Find where the given text appears and provide that cell's center as (x, y) coordinate. 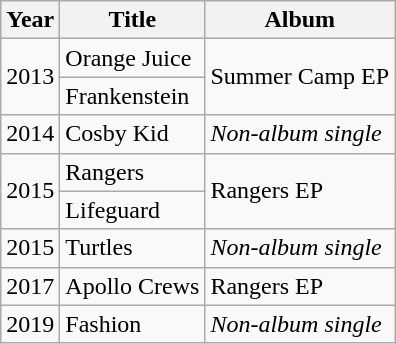
Title (132, 20)
2019 (30, 324)
Rangers (132, 172)
2014 (30, 134)
Lifeguard (132, 210)
Orange Juice (132, 58)
Year (30, 20)
Frankenstein (132, 96)
Album (300, 20)
Summer Camp EP (300, 77)
2017 (30, 286)
Fashion (132, 324)
Turtles (132, 248)
Apollo Crews (132, 286)
2013 (30, 77)
Cosby Kid (132, 134)
